Output the (x, y) coordinate of the center of the cell containing the given text.  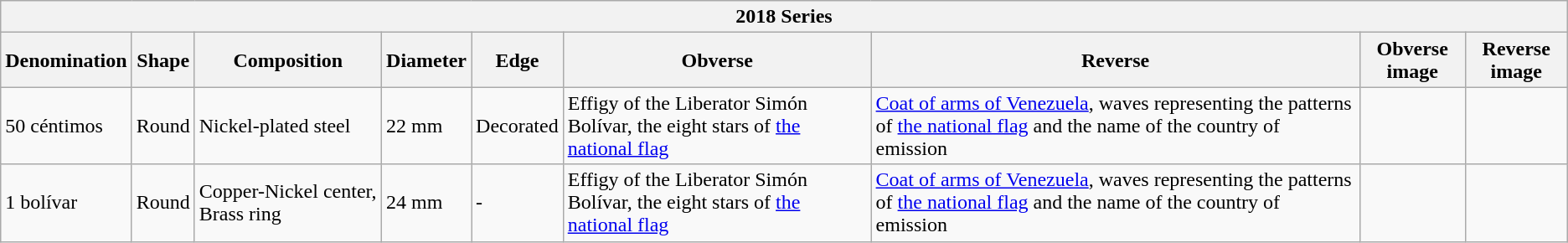
Nickel-plated steel (288, 126)
Composition (288, 60)
22 mm (427, 126)
Reverse image (1516, 60)
1 bolívar (66, 203)
Reverse (1116, 60)
Diameter (427, 60)
Denomination (66, 60)
Shape (162, 60)
Copper-Nickel center, Brass ring (288, 203)
- (518, 203)
Decorated (518, 126)
50 céntimos (66, 126)
24 mm (427, 203)
Obverse (717, 60)
Edge (518, 60)
2018 Series (784, 17)
Obverse image (1412, 60)
